Pinpoint the cell where the given text exists, returning its (x, y) midpoint coordinate. 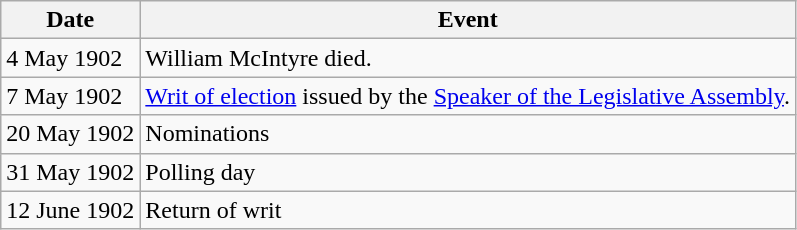
12 June 1902 (70, 210)
20 May 1902 (70, 134)
Date (70, 20)
Nominations (468, 134)
7 May 1902 (70, 96)
Polling day (468, 172)
Return of writ (468, 210)
Event (468, 20)
Writ of election issued by the Speaker of the Legislative Assembly. (468, 96)
William McIntyre died. (468, 58)
31 May 1902 (70, 172)
4 May 1902 (70, 58)
